Capture the cell that displays the provided text and extract its [X, Y] central coordinate. 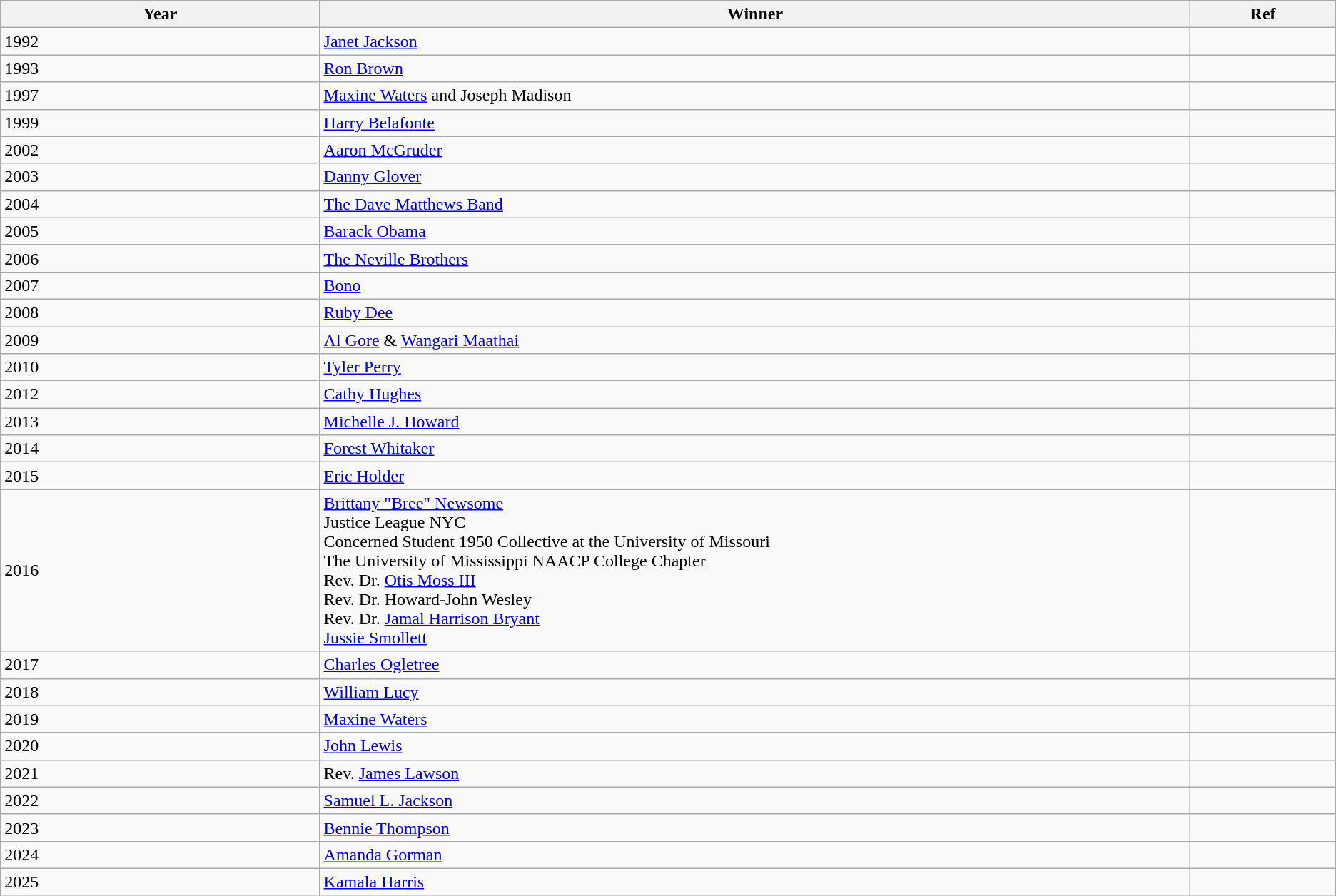
Rev. James Lawson [755, 773]
2008 [160, 312]
Janet Jackson [755, 41]
2025 [160, 882]
Kamala Harris [755, 882]
Tyler Perry [755, 367]
2015 [160, 476]
2012 [160, 394]
Eric Holder [755, 476]
2007 [160, 285]
Michelle J. Howard [755, 422]
2004 [160, 204]
Charles Ogletree [755, 665]
2003 [160, 177]
Ref [1263, 14]
Danny Glover [755, 177]
Bennie Thompson [755, 828]
Maxine Waters [755, 719]
2023 [160, 828]
Samuel L. Jackson [755, 800]
Cathy Hughes [755, 394]
2020 [160, 746]
Ruby Dee [755, 312]
Winner [755, 14]
2002 [160, 150]
John Lewis [755, 746]
1992 [160, 41]
Al Gore & Wangari Maathai [755, 340]
The Neville Brothers [755, 258]
2016 [160, 571]
2005 [160, 231]
2019 [160, 719]
2017 [160, 665]
2014 [160, 449]
Amanda Gorman [755, 855]
Forest Whitaker [755, 449]
The Dave Matthews Band [755, 204]
2013 [160, 422]
2018 [160, 692]
2021 [160, 773]
Barack Obama [755, 231]
1997 [160, 96]
Aaron McGruder [755, 150]
Year [160, 14]
Maxine Waters and Joseph Madison [755, 96]
1999 [160, 123]
2009 [160, 340]
Bono [755, 285]
Ron Brown [755, 68]
Harry Belafonte [755, 123]
2024 [160, 855]
2010 [160, 367]
2022 [160, 800]
William Lucy [755, 692]
2006 [160, 258]
1993 [160, 68]
